Output the [X, Y] coordinate of the center of the cell containing the given text.  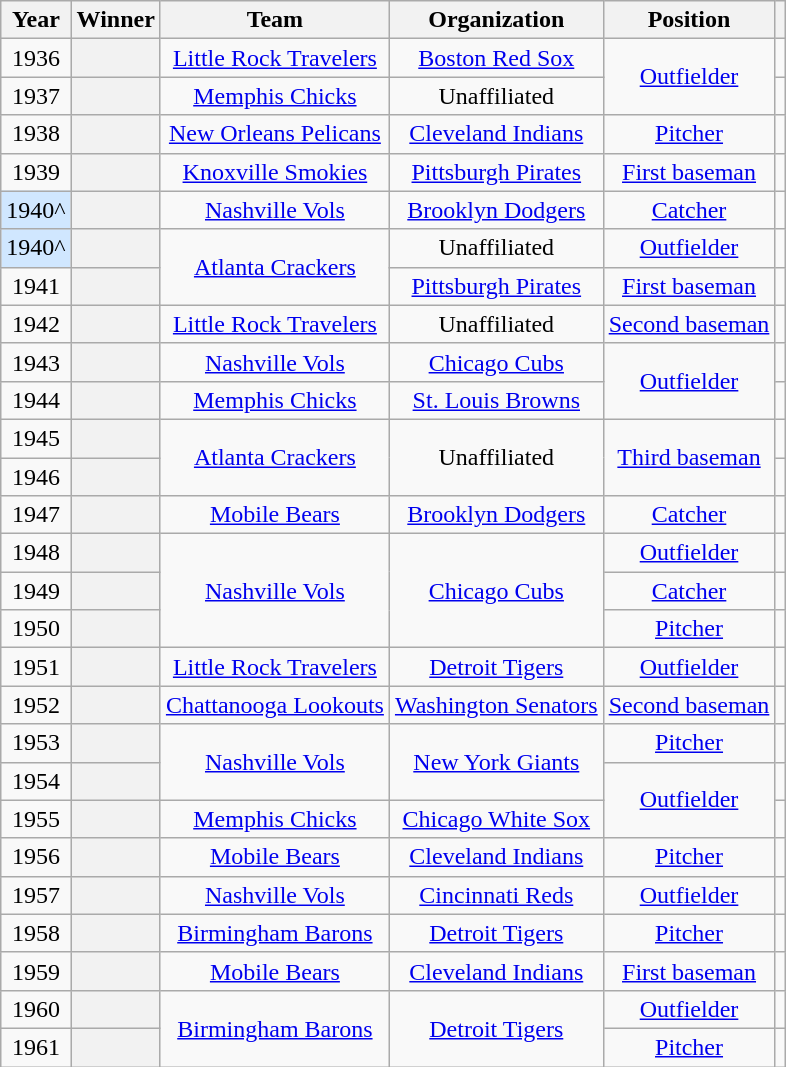
Cincinnati Reds [496, 895]
1952 [36, 705]
1936 [36, 58]
1943 [36, 362]
Chicago White Sox [496, 819]
Winner [116, 20]
Position [689, 20]
1946 [36, 477]
New Orleans Pelicans [274, 134]
1951 [36, 667]
1954 [36, 781]
St. Louis Browns [496, 400]
1948 [36, 553]
1950 [36, 629]
1938 [36, 134]
Year [36, 20]
1959 [36, 971]
Organization [496, 20]
Knoxville Smokies [274, 172]
Washington Senators [496, 705]
Team [274, 20]
1942 [36, 324]
1947 [36, 515]
1945 [36, 438]
1961 [36, 1047]
Boston Red Sox [496, 58]
1939 [36, 172]
1937 [36, 96]
1960 [36, 1009]
1958 [36, 933]
1944 [36, 400]
1953 [36, 743]
1941 [36, 286]
1957 [36, 895]
New York Giants [496, 762]
1956 [36, 857]
Third baseman [689, 457]
1955 [36, 819]
1949 [36, 591]
Chattanooga Lookouts [274, 705]
